Output the [x, y] coordinate of the center of the cell containing the given text.  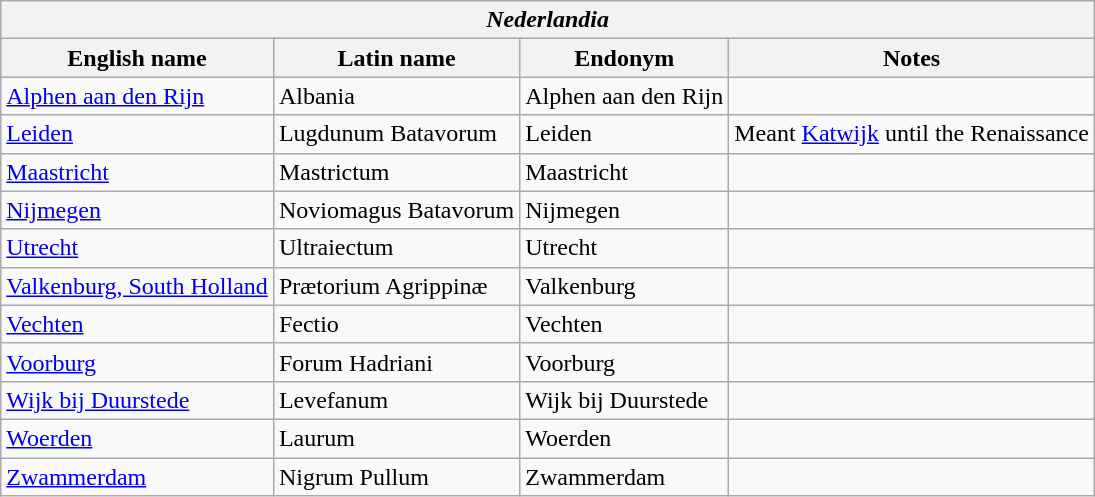
Nederlandia [548, 20]
Laurum [396, 438]
English name [138, 58]
Lugdunum Batavorum [396, 134]
Valkenburg, South Holland [138, 286]
Ultraiectum [396, 248]
Levefanum [396, 400]
Albania [396, 96]
Notes [912, 58]
Noviomagus Batavorum [396, 210]
Endonym [624, 58]
Mastrictum [396, 172]
Prætorium Agrippinæ [396, 286]
Meant Katwijk until the Renaissance [912, 134]
Forum Hadriani [396, 362]
Nigrum Pullum [396, 477]
Fectio [396, 324]
Latin name [396, 58]
Valkenburg [624, 286]
